Provide the [X, Y] coordinate of the cell's center where the given text is located.  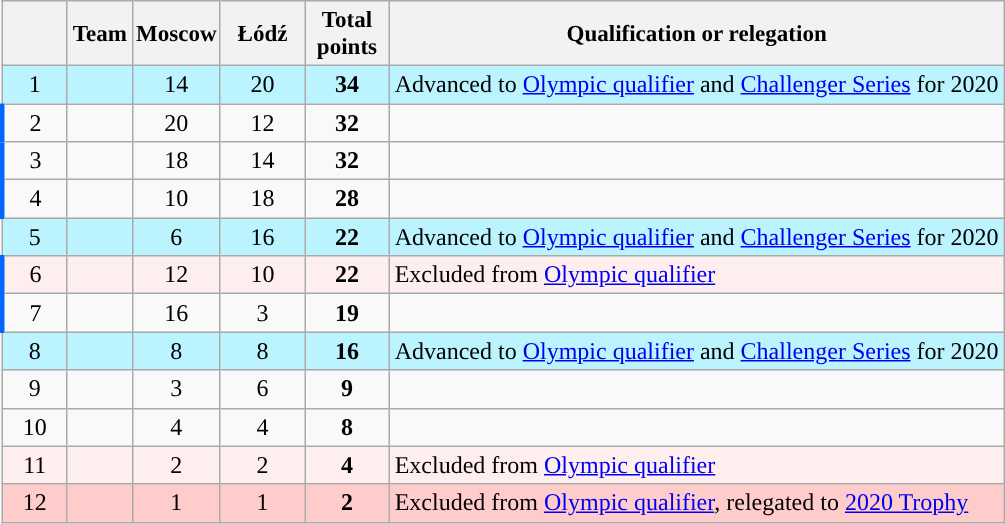
Moscow [176, 34]
11 [34, 465]
Qualification or relegation [696, 34]
Total points [347, 34]
19 [347, 313]
34 [347, 84]
28 [347, 199]
Łódź [262, 34]
Team [100, 34]
Excluded from Olympic qualifier, relegated to 2020 Trophy [696, 503]
7 [34, 313]
5 [34, 237]
